Detect which cell encompasses the target text, then output its [X, Y] center coordinate. 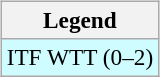
Legend [80, 20]
ITF WTT (0–2) [80, 57]
